Provide the [x, y] coordinate of the cell's center where the given text is located.  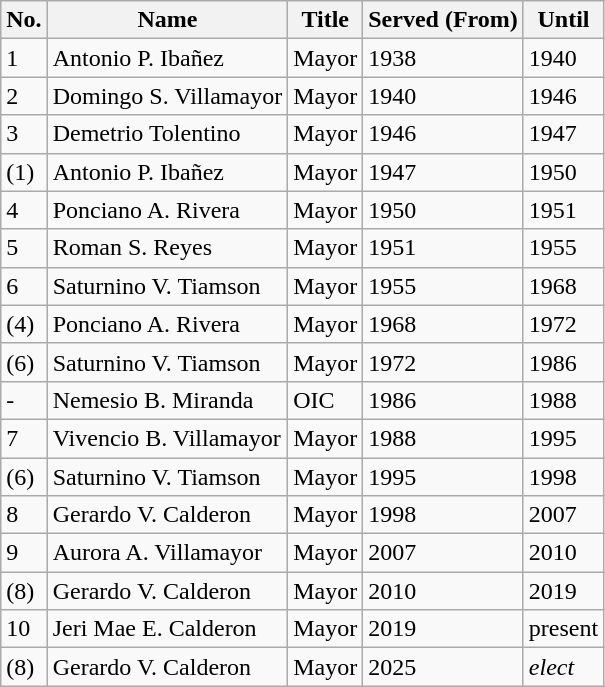
Aurora A. Villamayor [168, 553]
9 [24, 553]
present [563, 629]
1938 [444, 58]
Demetrio Tolentino [168, 134]
10 [24, 629]
No. [24, 20]
Title [326, 20]
OIC [326, 400]
elect [563, 667]
Vivencio B. Villamayor [168, 438]
6 [24, 286]
Roman S. Reyes [168, 248]
Domingo S. Villamayor [168, 96]
5 [24, 248]
Served (From) [444, 20]
2 [24, 96]
(1) [24, 172]
(4) [24, 324]
Name [168, 20]
Nemesio B. Miranda [168, 400]
Jeri Mae E. Calderon [168, 629]
- [24, 400]
2025 [444, 667]
7 [24, 438]
3 [24, 134]
Until [563, 20]
1 [24, 58]
8 [24, 515]
4 [24, 210]
